Pinpoint the cell where the given text exists, returning its [x, y] midpoint coordinate. 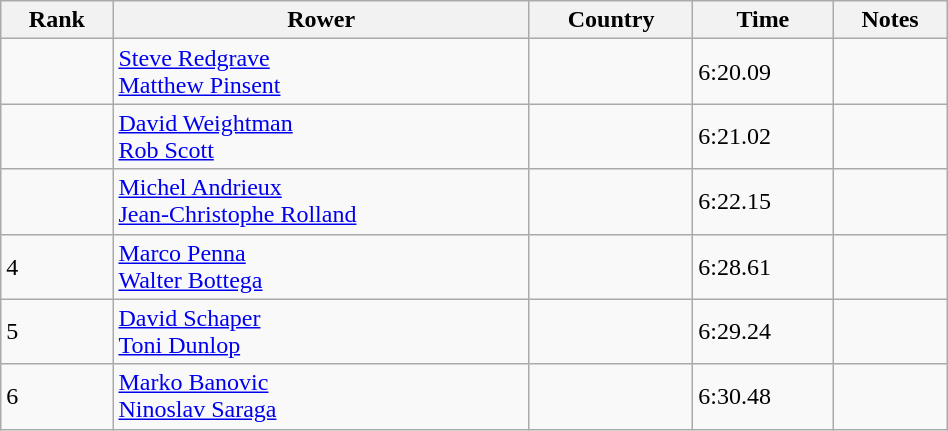
5 [57, 332]
6:30.48 [763, 396]
Michel AndrieuxJean-Christophe Rolland [321, 202]
6:21.02 [763, 136]
4 [57, 266]
Marco PennaWalter Bottega [321, 266]
Rower [321, 20]
Marko Banovic Ninoslav Saraga [321, 396]
Country [610, 20]
6:20.09 [763, 72]
David SchaperToni Dunlop [321, 332]
Rank [57, 20]
Steve Redgrave Matthew Pinsent [321, 72]
Notes [890, 20]
6:28.61 [763, 266]
6:29.24 [763, 332]
David Weightman Rob Scott [321, 136]
Time [763, 20]
6:22.15 [763, 202]
6 [57, 396]
